Provide the [x, y] coordinate of the cell's center where the given text is located.  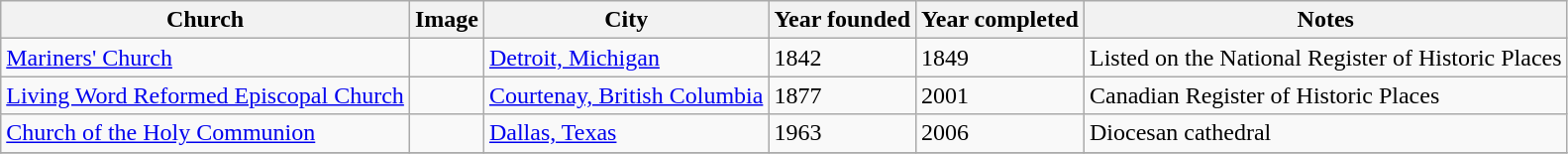
2006 [1000, 133]
Canadian Register of Historic Places [1325, 95]
Detroit, Michigan [626, 58]
Image [446, 20]
Notes [1325, 20]
Listed on the National Register of Historic Places [1325, 58]
Living Word Reformed Episcopal Church [206, 95]
2001 [1000, 95]
Mariners' Church [206, 58]
Dallas, Texas [626, 133]
Courtenay, British Columbia [626, 95]
1963 [842, 133]
Church of the Holy Communion [206, 133]
Year completed [1000, 20]
1842 [842, 58]
Year founded [842, 20]
1849 [1000, 58]
Church [206, 20]
1877 [842, 95]
Diocesan cathedral [1325, 133]
City [626, 20]
